Determine the [x, y] coordinate at the center of the cell enclosing the given text.  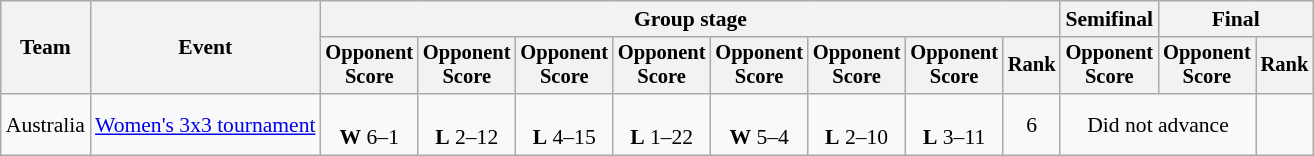
Australia [46, 124]
Team [46, 48]
Final [1236, 19]
Group stage [691, 19]
L 1–22 [662, 124]
W 6–1 [370, 124]
Semifinal [1109, 19]
Event [206, 48]
L 3–11 [954, 124]
L 4–15 [564, 124]
L 2–12 [466, 124]
L 2–10 [856, 124]
Women's 3x3 tournament [206, 124]
W 5–4 [758, 124]
Did not advance [1158, 124]
6 [1032, 124]
